From the cell containing the given text, extract its center point as (x, y) coordinate. 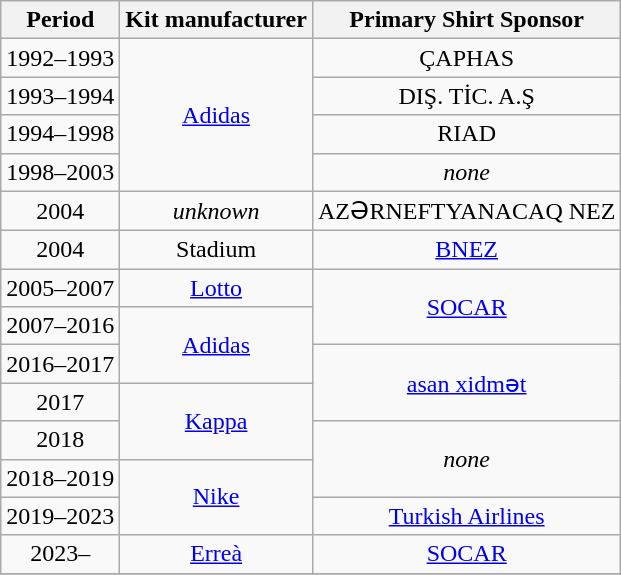
DIŞ. TİC. A.Ş (466, 96)
Lotto (216, 288)
asan xidmət (466, 383)
Kit manufacturer (216, 20)
ÇAPHAS (466, 58)
AZƏRNEFTYANACAQ NEZ (466, 211)
unknown (216, 211)
Kappa (216, 421)
Erreà (216, 554)
1998–2003 (60, 172)
Stadium (216, 250)
Period (60, 20)
2007–2016 (60, 326)
RIAD (466, 134)
2016–2017 (60, 364)
2023– (60, 554)
2018 (60, 440)
Primary Shirt Sponsor (466, 20)
2017 (60, 402)
1993–1994 (60, 96)
2005–2007 (60, 288)
BNEZ (466, 250)
2018–2019 (60, 478)
2019–2023 (60, 516)
Turkish Airlines (466, 516)
1994–1998 (60, 134)
1992–1993 (60, 58)
Nike (216, 497)
